Provide the [x, y] coordinate of the cell's center where the given text is located.  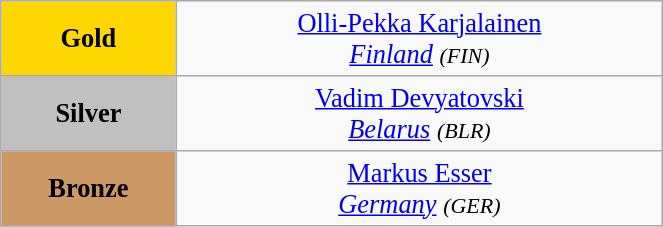
Bronze [88, 188]
Gold [88, 38]
Vadim DevyatovskiBelarus (BLR) [420, 112]
Olli-Pekka KarjalainenFinland (FIN) [420, 38]
Silver [88, 112]
Markus EsserGermany (GER) [420, 188]
